Capture the cell that displays the provided text and extract its (X, Y) central coordinate. 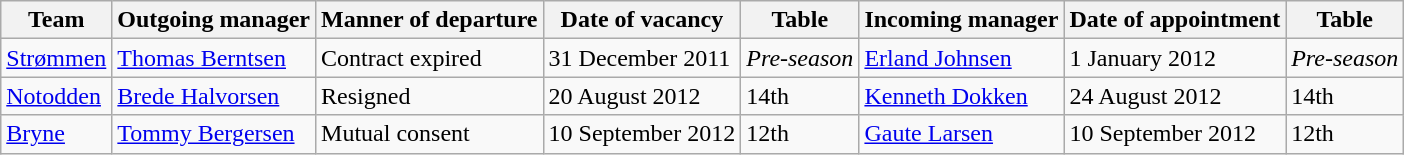
20 August 2012 (642, 96)
Mutual consent (430, 134)
Gaute Larsen (962, 134)
Contract expired (430, 58)
31 December 2011 (642, 58)
Incoming manager (962, 20)
1 January 2012 (1175, 58)
Resigned (430, 96)
Strømmen (56, 58)
Manner of departure (430, 20)
24 August 2012 (1175, 96)
Bryne (56, 134)
Date of vacancy (642, 20)
Thomas Berntsen (214, 58)
Team (56, 20)
Kenneth Dokken (962, 96)
Date of appointment (1175, 20)
Tommy Bergersen (214, 134)
Erland Johnsen (962, 58)
Outgoing manager (214, 20)
Notodden (56, 96)
Brede Halvorsen (214, 96)
